Capture the cell that displays the provided text and extract its [x, y] central coordinate. 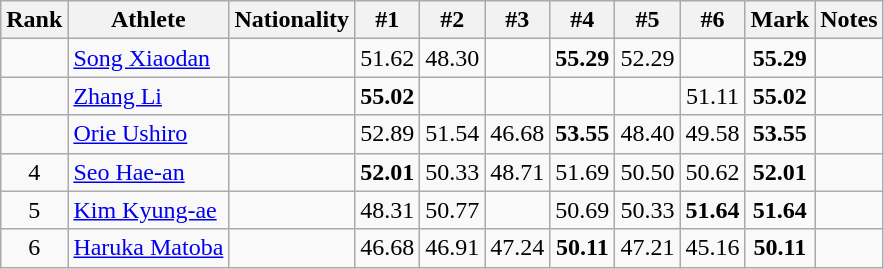
46.91 [452, 248]
52.89 [388, 134]
#6 [712, 20]
Athlete [148, 20]
48.30 [452, 58]
Zhang Li [148, 96]
Rank [34, 20]
Haruka Matoba [148, 248]
45.16 [712, 248]
Seo Hae-an [148, 172]
Mark [780, 20]
47.24 [518, 248]
Kim Kyung-ae [148, 210]
51.69 [582, 172]
#3 [518, 20]
48.31 [388, 210]
47.21 [648, 248]
48.40 [648, 134]
50.69 [582, 210]
52.29 [648, 58]
49.58 [712, 134]
#5 [648, 20]
5 [34, 210]
Notes [849, 20]
51.62 [388, 58]
6 [34, 248]
#2 [452, 20]
50.50 [648, 172]
#4 [582, 20]
50.62 [712, 172]
Song Xiaodan [148, 58]
48.71 [518, 172]
Orie Ushiro [148, 134]
#1 [388, 20]
50.77 [452, 210]
51.11 [712, 96]
4 [34, 172]
Nationality [292, 20]
51.54 [452, 134]
